Provide the [X, Y] coordinate of the cell's center where the given text is located.  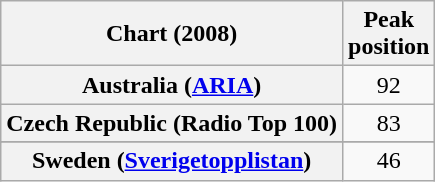
Czech Republic (Radio Top 100) [172, 123]
Australia (ARIA) [172, 85]
83 [389, 123]
92 [389, 85]
Chart (2008) [172, 34]
Peakposition [389, 34]
46 [389, 161]
Sweden (Sverigetopplistan) [172, 161]
